Scan for the cell matching the given text and deliver its (X, Y) coordinate at center. 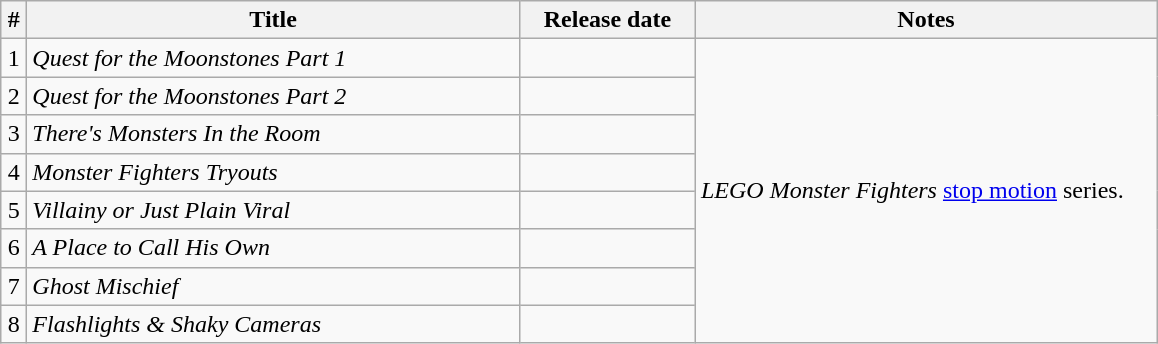
Notes (926, 20)
A Place to Call His Own (274, 248)
Release date (607, 20)
Quest for the Moonstones Part 2 (274, 96)
LEGO Monster Fighters stop motion series. (926, 191)
Title (274, 20)
There's Monsters In the Room (274, 134)
1 (14, 58)
5 (14, 210)
Flashlights & Shaky Cameras (274, 324)
7 (14, 286)
Quest for the Moonstones Part 1 (274, 58)
3 (14, 134)
# (14, 20)
Villainy or Just Plain Viral (274, 210)
2 (14, 96)
6 (14, 248)
Monster Fighters Tryouts (274, 172)
4 (14, 172)
Ghost Mischief (274, 286)
8 (14, 324)
